Return (X, Y) of the center of cell containing provided text 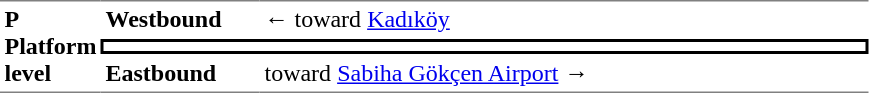
Westbound (180, 20)
← toward Kadıköy (564, 20)
toward Sabiha Gökçen Airport → (564, 74)
Eastbound (180, 74)
PPlatform level (50, 46)
